Provide the (x, y) coordinate of the cell's center where the given text is located.  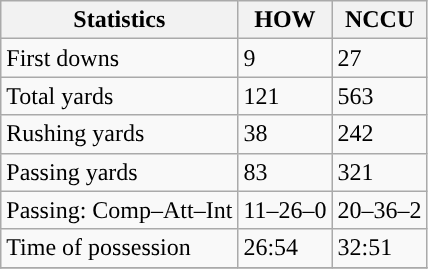
Total yards (120, 96)
11–26–0 (285, 210)
26:54 (285, 248)
Passing: Comp–Att–Int (120, 210)
321 (380, 172)
9 (285, 58)
32:51 (380, 248)
563 (380, 96)
Passing yards (120, 172)
Rushing yards (120, 134)
NCCU (380, 20)
HOW (285, 20)
38 (285, 134)
Statistics (120, 20)
First downs (120, 58)
121 (285, 96)
20–36–2 (380, 210)
83 (285, 172)
27 (380, 58)
242 (380, 134)
Time of possession (120, 248)
